Extract the [x, y] coordinate from the center of the cell holding the provided text.  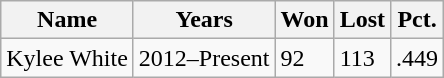
Name [68, 20]
Kylee White [68, 58]
Pct. [418, 20]
92 [304, 58]
Lost [362, 20]
113 [362, 58]
2012–Present [204, 58]
Years [204, 20]
.449 [418, 58]
Won [304, 20]
